Identify which cell holds the provided text, then report its (X, Y) central coordinate. 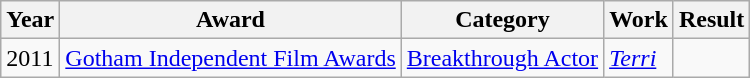
Year (30, 20)
Terri (639, 58)
Work (639, 20)
Award (230, 20)
Breakthrough Actor (502, 58)
Category (502, 20)
2011 (30, 58)
Gotham Independent Film Awards (230, 58)
Result (711, 20)
